Capture the cell that displays the provided text and extract its [X, Y] central coordinate. 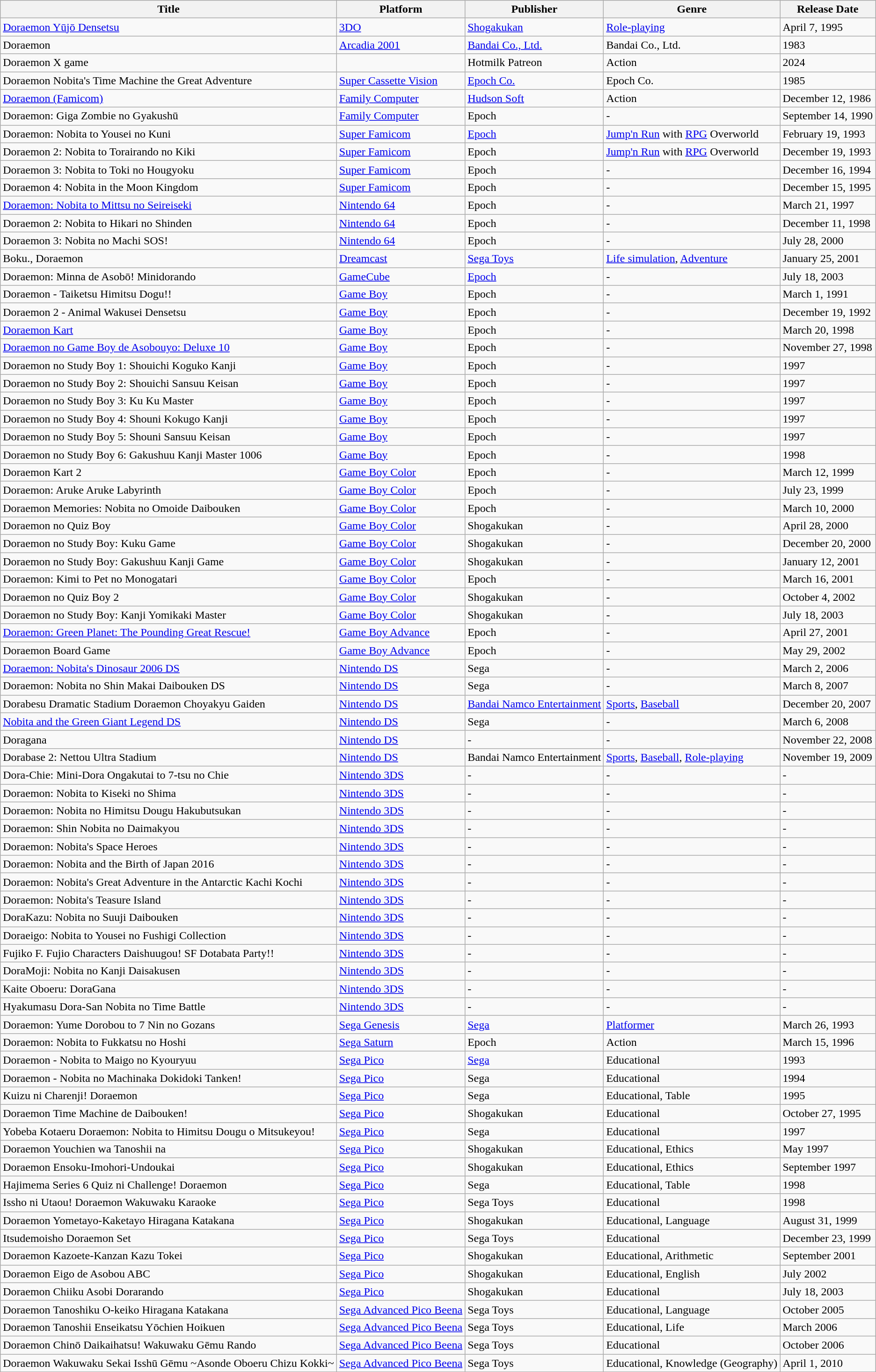
Doraemon: Nobita's Great Adventure in the Antarctic Kachi Kochi [168, 882]
Doraemon no Quiz Boy 2 [168, 597]
Doraemon [168, 45]
Doraemon Kazoete-Kanzan Kazu Tokei [168, 1256]
September 2001 [828, 1256]
Doraemon (Famicom) [168, 98]
July 2002 [828, 1274]
Doraemon X game [168, 63]
Dreamcast [401, 259]
2024 [828, 63]
1985 [828, 80]
Doraemon Nobita's Time Machine the Great Adventure [168, 80]
Doraemon Chinō Daikaihatsu! Wakuwaku Gēmu Rando [168, 1345]
Doraemon no Study Boy 4: Shouni Kokugo Kanji [168, 419]
July 28, 2000 [828, 241]
Doraemon: Nobita to Mittsu no Seireiseki [168, 205]
Doraemon no Study Boy: Kanji Yomikaki Master [168, 615]
DoraMoji: Nobita no Kanji Daisakusen [168, 971]
December 20, 2000 [828, 544]
Itsudemoisho Doraemon Set [168, 1238]
Doraemon - Taiketsu Himitsu Dogu!! [168, 294]
Doraemon 4: Nobita in the Moon Kingdom [168, 187]
November 22, 2008 [828, 739]
August 31, 1999 [828, 1220]
Title [168, 9]
Boku., Doraemon [168, 259]
March 12, 1999 [828, 472]
Doraemon no Study Boy: Kuku Game [168, 544]
April 7, 1995 [828, 27]
Doraemon: Giga Zombie no Gyakushū [168, 116]
March 6, 2008 [828, 722]
January 25, 2001 [828, 259]
March 10, 2000 [828, 508]
December 15, 1995 [828, 187]
Doraemon Yometayo-Kaketayo Hiragana Katakana [168, 1220]
Doraemon: Nobita to Fukkatsu no Hoshi [168, 1042]
Hyakumasu Dora-San Nobita no Time Battle [168, 1007]
Genre [692, 9]
December 11, 1998 [828, 223]
Doraemon: Green Planet: The Pounding Great Rescue! [168, 633]
Doraemon 3: Nobita no Machi SOS! [168, 241]
May 29, 2002 [828, 650]
1994 [828, 1078]
Doraemon Yūjō Densetsu [168, 27]
Doraeigo: Nobita to Yousei no Fushigi Collection [168, 935]
March 20, 1998 [828, 330]
Role-playing [692, 27]
March 2, 2006 [828, 668]
Sports, Baseball [692, 704]
1993 [828, 1060]
Educational, Arithmetic [692, 1256]
December 23, 1999 [828, 1238]
Sega Genesis [401, 1024]
December 19, 1992 [828, 312]
April 28, 2000 [828, 526]
Yobeba Kotaeru Doraemon: Nobita to Himitsu Dougu o Mitsukeyou! [168, 1131]
March 16, 2001 [828, 579]
Doraemon no Study Boy 5: Shouni Sansuu Keisan [168, 437]
October 4, 2002 [828, 597]
Publisher [534, 9]
Dorabase 2: Nettou Ultra Stadium [168, 757]
Super Cassette Vision [401, 80]
Doragana [168, 739]
Doraemon Board Game [168, 650]
Doraemon 2 - Animal Wakusei Densetsu [168, 312]
Doraemon: Yume Dorobou to 7 Nin no Gozans [168, 1024]
Platformer [692, 1024]
Sega Saturn [401, 1042]
Dorabesu Dramatic Stadium Doraemon Choyakyu Gaiden [168, 704]
Life simulation, Adventure [692, 259]
Doraemon no Study Boy 1: Shouichi Koguko Kanji [168, 365]
April 27, 2001 [828, 633]
Doraemon: Nobita and the Birth of Japan 2016 [168, 864]
Doraemon: Shin Nobita no Daimakyou [168, 829]
Kuizu ni Charenji! Doraemon [168, 1096]
GameCube [401, 277]
February 19, 1993 [828, 134]
Doraemon: Nobita to Yousei no Kuni [168, 134]
Doraemon: Aruke Aruke Labyrinth [168, 490]
Doraemon no Quiz Boy [168, 526]
July 23, 1999 [828, 490]
Educational, English [692, 1274]
Arcadia 2001 [401, 45]
Doraemon no Study Boy 3: Ku Ku Master [168, 401]
Doraemon: Nobita no Himitsu Dougu Hakubutsukan [168, 811]
Platform [401, 9]
March 15, 1996 [828, 1042]
Educational, Life [692, 1327]
January 12, 2001 [828, 562]
Doraemon Eigo de Asobou ABC [168, 1274]
Doraemon no Study Boy 6: Gakushuu Kanji Master 1006 [168, 454]
Nobita and the Green Giant Legend DS [168, 722]
Dora-Chie: Mini-Dora Ongakutai to 7-tsu no Chie [168, 775]
Release Date [828, 9]
Kaite Oboeru: DoraGana [168, 989]
Doraemon Youchien wa Tanoshii na [168, 1149]
Doraemon no Game Boy de Asobouyo: Deluxe 10 [168, 348]
Doraemon no Study Boy 2: Shouichi Sansuu Keisan [168, 383]
Hotmilk Patreon [534, 63]
December 12, 1986 [828, 98]
March 8, 2007 [828, 686]
Doraemon Kart 2 [168, 472]
December 20, 2007 [828, 704]
Doraemon: Minna de Asobō! Minidorando [168, 277]
Doraemon Wakuwaku Sekai Isshū Gēmu ~Asonde Oboeru Chizu Kokki~ [168, 1363]
Doraemon no Study Boy: Gakushuu Kanji Game [168, 562]
May 1997 [828, 1149]
Educational, Knowledge (Geography) [692, 1363]
Sports, Baseball, Role-playing [692, 757]
Doraemon Tanoshiku O-keiko Hiragana Katakana [168, 1309]
Doraemon 2: Nobita to Torairando no Kiki [168, 152]
Doraemon Chiiku Asobi Dorarando [168, 1292]
3DO [401, 27]
April 1, 2010 [828, 1363]
Hudson Soft [534, 98]
September 14, 1990 [828, 116]
Doraemon Kart [168, 330]
Doraemon Ensoku-Imohori-Undoukai [168, 1167]
Doraemon: Nobita to Kiseki no Shima [168, 793]
Doraemon Tanoshii Enseikatsu Yōchien Hoikuen [168, 1327]
Doraemon: Nobita's Teasure Island [168, 900]
March 26, 1993 [828, 1024]
DoraKazu: Nobita no Suuji Daibouken [168, 918]
October 2005 [828, 1309]
Doraemon 3: Nobita to Toki no Hougyoku [168, 169]
Doraemon Time Machine de Daibouken! [168, 1114]
March 21, 1997 [828, 205]
December 16, 1994 [828, 169]
December 19, 1993 [828, 152]
Doraemon: Nobita's Space Heroes [168, 847]
Doraemon 2: Nobita to Hikari no Shinden [168, 223]
Hajimema Series 6 Quiz ni Challenge! Doraemon [168, 1185]
Fujiko F. Fujio Characters Daishuugou! SF Dotabata Party!! [168, 953]
Doraemon - Nobita to Maigo no Kyouryuu [168, 1060]
November 19, 2009 [828, 757]
March 1, 1991 [828, 294]
Doraemon Memories: Nobita no Omoide Daibouken [168, 508]
Doraemon - Nobita no Machinaka Dokidoki Tanken! [168, 1078]
1983 [828, 45]
Doraemon: Kimi to Pet no Monogatari [168, 579]
November 27, 1998 [828, 348]
March 2006 [828, 1327]
Doraemon: Nobita no Shin Makai Daibouken DS [168, 686]
Doraemon: Nobita's Dinosaur 2006 DS [168, 668]
October 2006 [828, 1345]
Issho ni Utaou! Doraemon Wakuwaku Karaoke [168, 1203]
1995 [828, 1096]
September 1997 [828, 1167]
October 27, 1995 [828, 1114]
